Capture the cell that displays the provided text and extract its [x, y] central coordinate. 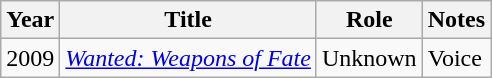
Title [188, 20]
Voice [456, 58]
Year [30, 20]
Unknown [369, 58]
2009 [30, 58]
Notes [456, 20]
Wanted: Weapons of Fate [188, 58]
Role [369, 20]
